Detect which cell encompasses the target text, then output its (X, Y) center coordinate. 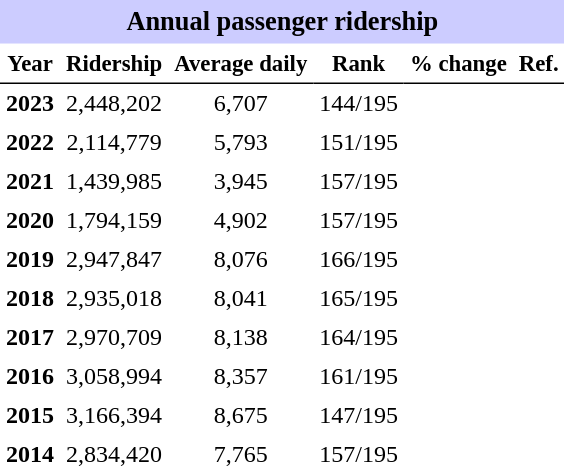
2023 (30, 104)
2018 (30, 298)
2019 (30, 260)
8,041 (240, 298)
2022 (30, 142)
Rank (358, 64)
2020 (30, 220)
8,357 (240, 376)
Year (30, 64)
2,448,202 (114, 104)
8,076 (240, 260)
2,114,779 (114, 142)
165/195 (358, 298)
147/195 (358, 416)
164/195 (358, 338)
3,058,994 (114, 376)
2021 (30, 182)
2,947,847 (114, 260)
161/195 (358, 376)
8,675 (240, 416)
1,439,985 (114, 182)
151/195 (358, 142)
6,707 (240, 104)
1,794,159 (114, 220)
144/195 (358, 104)
3,945 (240, 182)
2,935,018 (114, 298)
2,970,709 (114, 338)
2015 (30, 416)
3,166,394 (114, 416)
8,138 (240, 338)
2017 (30, 338)
4,902 (240, 220)
166/195 (358, 260)
Average daily (240, 64)
5,793 (240, 142)
Ridership (114, 64)
% change (458, 64)
2016 (30, 376)
